From the cell containing the given text, extract its center point as [x, y] coordinate. 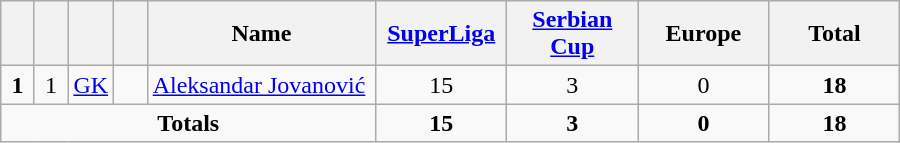
Aleksandar Jovanović [262, 85]
Serbian Cup [572, 34]
Totals [188, 123]
Europe [704, 34]
SuperLiga [442, 34]
Name [262, 34]
GK [91, 85]
Total [834, 34]
